Identify which cell holds the provided text, then report its (x, y) central coordinate. 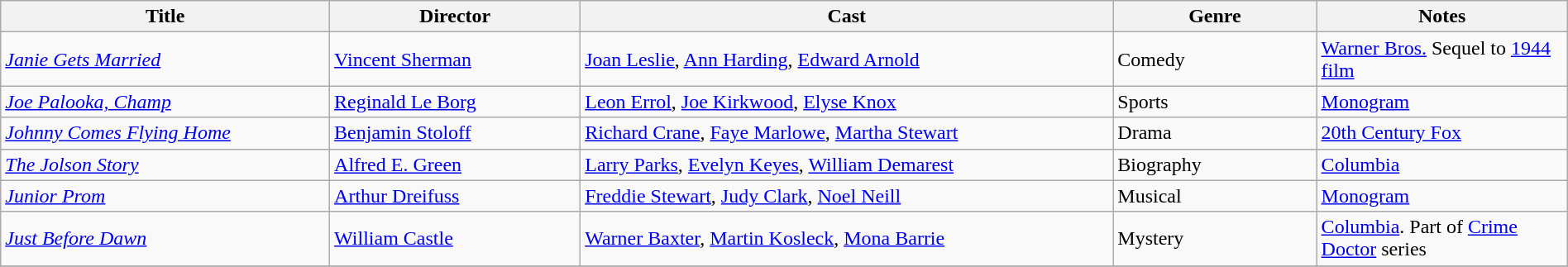
The Jolson Story (165, 164)
Junior Prom (165, 196)
Columbia (1442, 164)
Leon Errol, Joe Kirkwood, Elyse Knox (847, 102)
Notes (1442, 17)
Comedy (1215, 60)
20th Century Fox (1442, 133)
Freddie Stewart, Judy Clark, Noel Neill (847, 196)
Benjamin Stoloff (455, 133)
Alfred E. Green (455, 164)
Reginald Le Borg (455, 102)
Mystery (1215, 238)
Sports (1215, 102)
Genre (1215, 17)
Arthur Dreifuss (455, 196)
Drama (1215, 133)
Larry Parks, Evelyn Keyes, William Demarest (847, 164)
Johnny Comes Flying Home (165, 133)
Just Before Dawn (165, 238)
Title (165, 17)
Columbia. Part of Crime Doctor series (1442, 238)
Director (455, 17)
William Castle (455, 238)
Warner Baxter, Martin Kosleck, Mona Barrie (847, 238)
Joan Leslie, Ann Harding, Edward Arnold (847, 60)
Musical (1215, 196)
Janie Gets Married (165, 60)
Cast (847, 17)
Joe Palooka, Champ (165, 102)
Warner Bros. Sequel to 1944 film (1442, 60)
Richard Crane, Faye Marlowe, Martha Stewart (847, 133)
Vincent Sherman (455, 60)
Biography (1215, 164)
